Find where the given text appears and provide that cell's center as (x, y) coordinate. 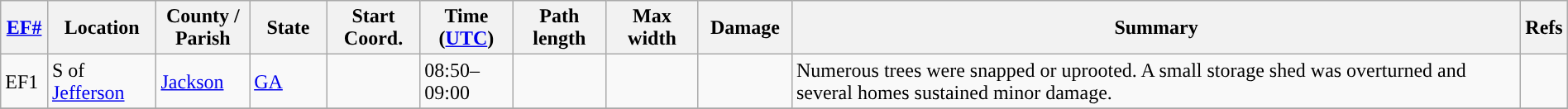
Jackson (203, 81)
Damage (744, 28)
EF# (25, 28)
08:50–09:00 (466, 81)
Numerous trees were snapped or uprooted. A small storage shed was overturned and several homes sustained minor damage. (1156, 81)
Time (UTC) (466, 28)
Location (102, 28)
Max width (652, 28)
County / Parish (203, 28)
Summary (1156, 28)
State (289, 28)
Start Coord. (374, 28)
EF1 (25, 81)
Refs (1545, 28)
GA (289, 81)
S of Jefferson (102, 81)
Path length (559, 28)
